Return [X, Y] of the center of cell containing provided text 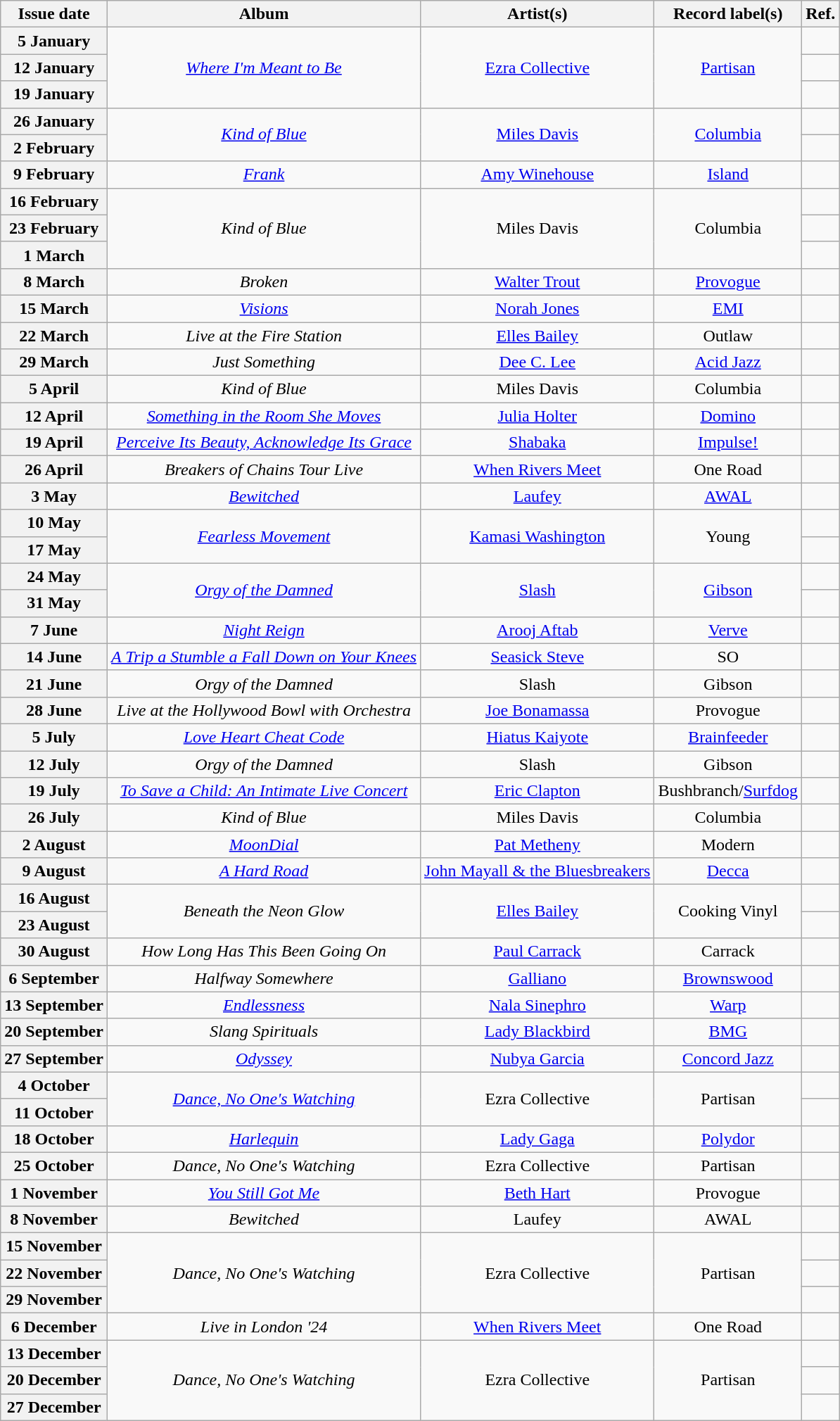
10 May [54, 523]
Endlessness [263, 1005]
29 March [54, 362]
Cooking Vinyl [728, 911]
12 January [54, 68]
Impulse! [728, 443]
You Still Got Me [263, 1193]
A Trip a Stumble a Fall Down on Your Knees [263, 657]
BMG [728, 1032]
1 November [54, 1193]
11 October [54, 1112]
Eric Clapton [537, 791]
7 June [54, 630]
20 September [54, 1032]
5 January [54, 41]
A Hard Road [263, 871]
Frank [263, 175]
Something in the Room She Moves [263, 416]
25 October [54, 1166]
Halfway Somewhere [263, 978]
Artist(s) [537, 14]
13 September [54, 1005]
Kamasi Washington [537, 536]
Beth Hart [537, 1193]
Live in London '24 [263, 1327]
26 July [54, 818]
5 July [54, 737]
31 May [54, 603]
Night Reign [263, 630]
Island [728, 175]
Ref. [820, 14]
Paul Carrack [537, 952]
Where I'm Meant to Be [263, 68]
Broken [263, 282]
12 April [54, 416]
Breakers of Chains Tour Live [263, 469]
Concord Jazz [728, 1059]
2 February [54, 148]
Walter Trout [537, 282]
Norah Jones [537, 308]
26 April [54, 469]
Shabaka [537, 443]
23 August [54, 925]
27 September [54, 1059]
Domino [728, 416]
How Long Has This Been Going On [263, 952]
Hiatus Kaiyote [537, 737]
29 November [54, 1300]
17 May [54, 550]
26 January [54, 121]
Lady Blackbird [537, 1032]
8 November [54, 1220]
Just Something [263, 362]
30 August [54, 952]
5 April [54, 389]
20 December [54, 1380]
24 May [54, 576]
3 May [54, 496]
Carrack [728, 952]
To Save a Child: An Intimate Live Concert [263, 791]
Joe Bonamassa [537, 710]
Outlaw [728, 336]
9 February [54, 175]
Seasick Steve [537, 657]
Amy Winehouse [537, 175]
Arooj Aftab [537, 630]
19 April [54, 443]
Nala Sinephro [537, 1005]
Brainfeeder [728, 737]
Modern [728, 845]
Julia Holter [537, 416]
Pat Metheny [537, 845]
Verve [728, 630]
22 March [54, 336]
Issue date [54, 14]
Slang Spirituals [263, 1032]
Acid Jazz [728, 362]
14 June [54, 657]
Decca [728, 871]
27 December [54, 1407]
Live at the Hollywood Bowl with Orchestra [263, 710]
8 March [54, 282]
2 August [54, 845]
6 December [54, 1327]
12 July [54, 764]
Lady Gaga [537, 1139]
21 June [54, 683]
13 December [54, 1353]
Album [263, 14]
John Mayall & the Bluesbreakers [537, 871]
Polydor [728, 1139]
1 March [54, 255]
9 August [54, 871]
Bushbranch/Surfdog [728, 791]
MoonDial [263, 845]
Live at the Fire Station [263, 336]
SO [728, 657]
15 November [54, 1246]
Warp [728, 1005]
23 February [54, 228]
Dee C. Lee [537, 362]
16 August [54, 898]
4 October [54, 1085]
Harlequin [263, 1139]
Nubya Garcia [537, 1059]
Visions [263, 308]
Young [728, 536]
Galliano [537, 978]
Odyssey [263, 1059]
16 February [54, 201]
Record label(s) [728, 14]
19 July [54, 791]
Perceive Its Beauty, Acknowledge Its Grace [263, 443]
EMI [728, 308]
18 October [54, 1139]
19 January [54, 94]
Fearless Movement [263, 536]
15 March [54, 308]
Love Heart Cheat Code [263, 737]
Beneath the Neon Glow [263, 911]
6 September [54, 978]
Brownswood [728, 978]
22 November [54, 1273]
28 June [54, 710]
